Scan for the cell matching the given text and deliver its [x, y] coordinate at center. 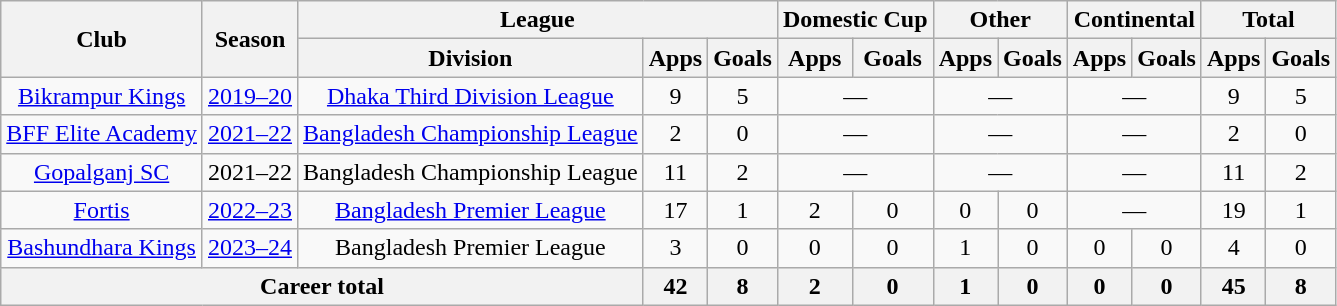
Gopalganj SC [102, 172]
Club [102, 39]
45 [1233, 286]
19 [1233, 210]
Bashundhara Kings [102, 248]
2019–20 [250, 96]
League [538, 20]
Division [471, 58]
2023–24 [250, 248]
2022–23 [250, 210]
4 [1233, 248]
BFF Elite Academy [102, 134]
Career total [322, 286]
42 [675, 286]
Domestic Cup [855, 20]
Total [1268, 20]
Bikrampur Kings [102, 96]
Season [250, 39]
Other [1000, 20]
3 [675, 248]
17 [675, 210]
Continental [1134, 20]
Fortis [102, 210]
Dhaka Third Division League [471, 96]
